Scan for the cell matching the given text and deliver its (x, y) coordinate at center. 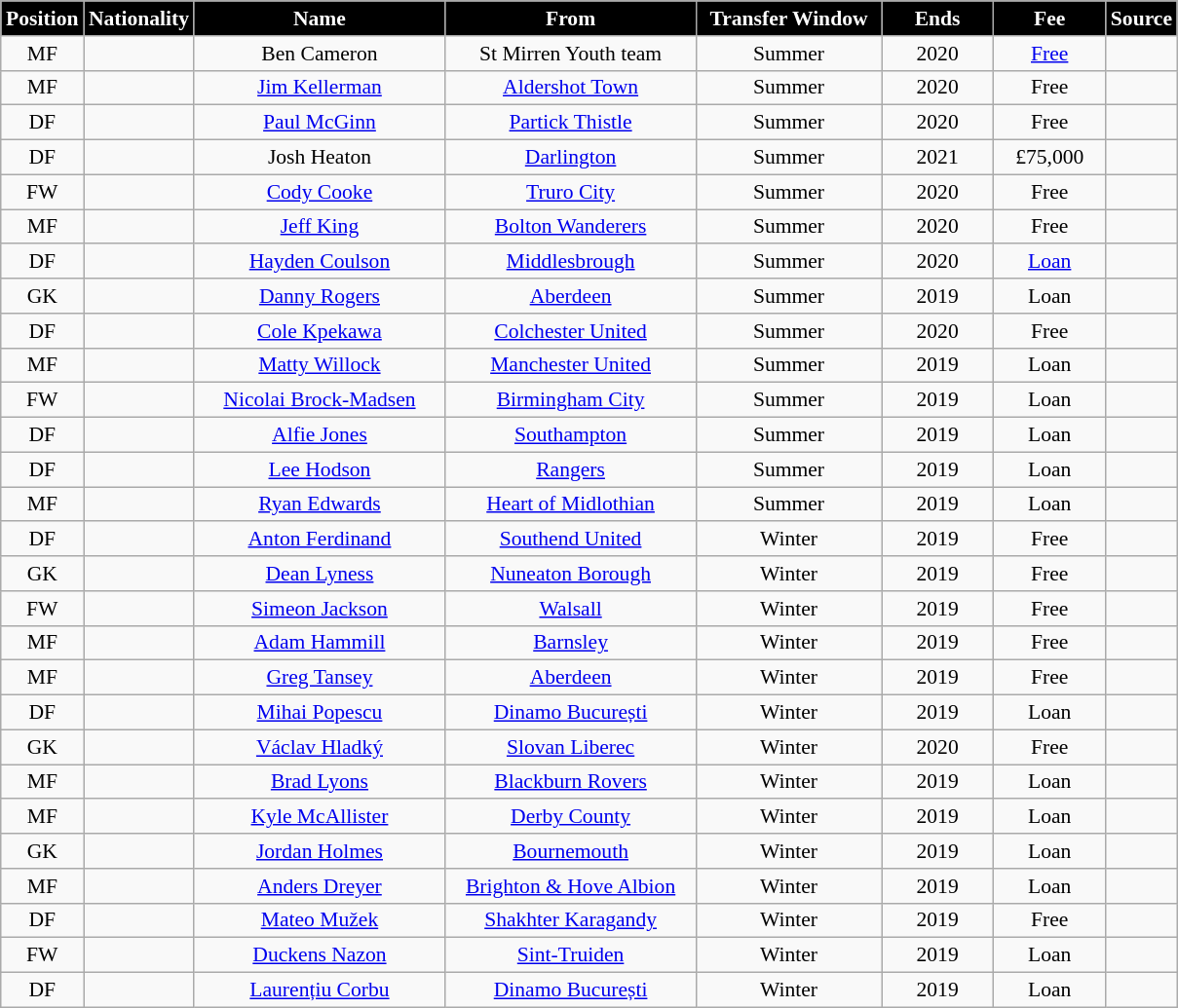
Darlington (571, 158)
Sint-Truiden (571, 955)
Ends (937, 19)
Josh Heaton (320, 158)
Jim Kellerman (320, 88)
Transfer Window (788, 19)
Laurențiu Corbu (320, 990)
Southampton (571, 435)
Adam Hammill (320, 643)
Barnsley (571, 643)
Duckens Nazon (320, 955)
Ben Cameron (320, 54)
Slovan Liberec (571, 747)
St Mirren Youth team (571, 54)
Simeon Jackson (320, 609)
Fee (1050, 19)
Nicolai Brock-Madsen (320, 400)
Truro City (571, 192)
Václav Hladký (320, 747)
Paul McGinn (320, 123)
Brad Lyons (320, 782)
Brighton & Hove Albion (571, 886)
Nuneaton Borough (571, 574)
2021 (937, 158)
Anton Ferdinand (320, 540)
Greg Tansey (320, 678)
Alfie Jones (320, 435)
Rangers (571, 469)
Matty Willock (320, 365)
Birmingham City (571, 400)
£75,000 (1050, 158)
Mihai Popescu (320, 713)
Nationality (138, 19)
Ryan Edwards (320, 504)
From (571, 19)
Aldershot Town (571, 88)
Kyle McAllister (320, 817)
Jeff King (320, 227)
Cole Kpekawa (320, 331)
Blackburn Rovers (571, 782)
Lee Hodson (320, 469)
Partick Thistle (571, 123)
Hayden Coulson (320, 262)
Mateo Mužek (320, 920)
Danny Rogers (320, 296)
Shakhter Karagandy (571, 920)
Dean Lyness (320, 574)
Anders Dreyer (320, 886)
Jordan Holmes (320, 851)
Position (43, 19)
Name (320, 19)
Source (1142, 19)
Bolton Wanderers (571, 227)
Southend United (571, 540)
Bournemouth (571, 851)
Colchester United (571, 331)
Manchester United (571, 365)
Middlesbrough (571, 262)
Cody Cooke (320, 192)
Derby County (571, 817)
Walsall (571, 609)
Heart of Midlothian (571, 504)
